Detect which cell encompasses the target text, then output its (x, y) center coordinate. 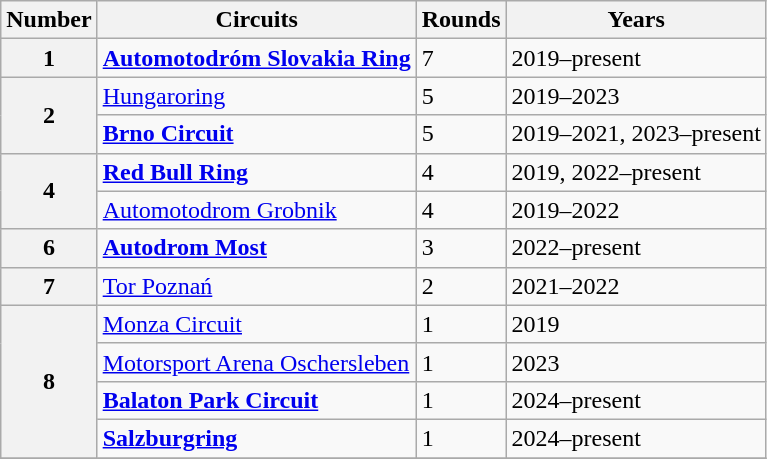
2019–2023 (636, 96)
Tor Poznań (256, 286)
Salzburgring (256, 438)
Years (636, 20)
2023 (636, 362)
Balaton Park Circuit (256, 400)
Hungaroring (256, 96)
Red Bull Ring (256, 172)
2022–present (636, 248)
Circuits (256, 20)
8 (49, 381)
2019, 2022–present (636, 172)
Rounds (461, 20)
2021–2022 (636, 286)
3 (461, 248)
Motorsport Arena Oschersleben (256, 362)
6 (49, 248)
2019 (636, 324)
Monza Circuit (256, 324)
Automotodrom Grobnik (256, 210)
Brno Circuit (256, 134)
Number (49, 20)
Autodrom Most (256, 248)
2019–2022 (636, 210)
2019–2021, 2023–present (636, 134)
2019–present (636, 58)
Automotodróm Slovakia Ring (256, 58)
